Search for the cell housing the specified text and yield its [x, y] center coordinate. 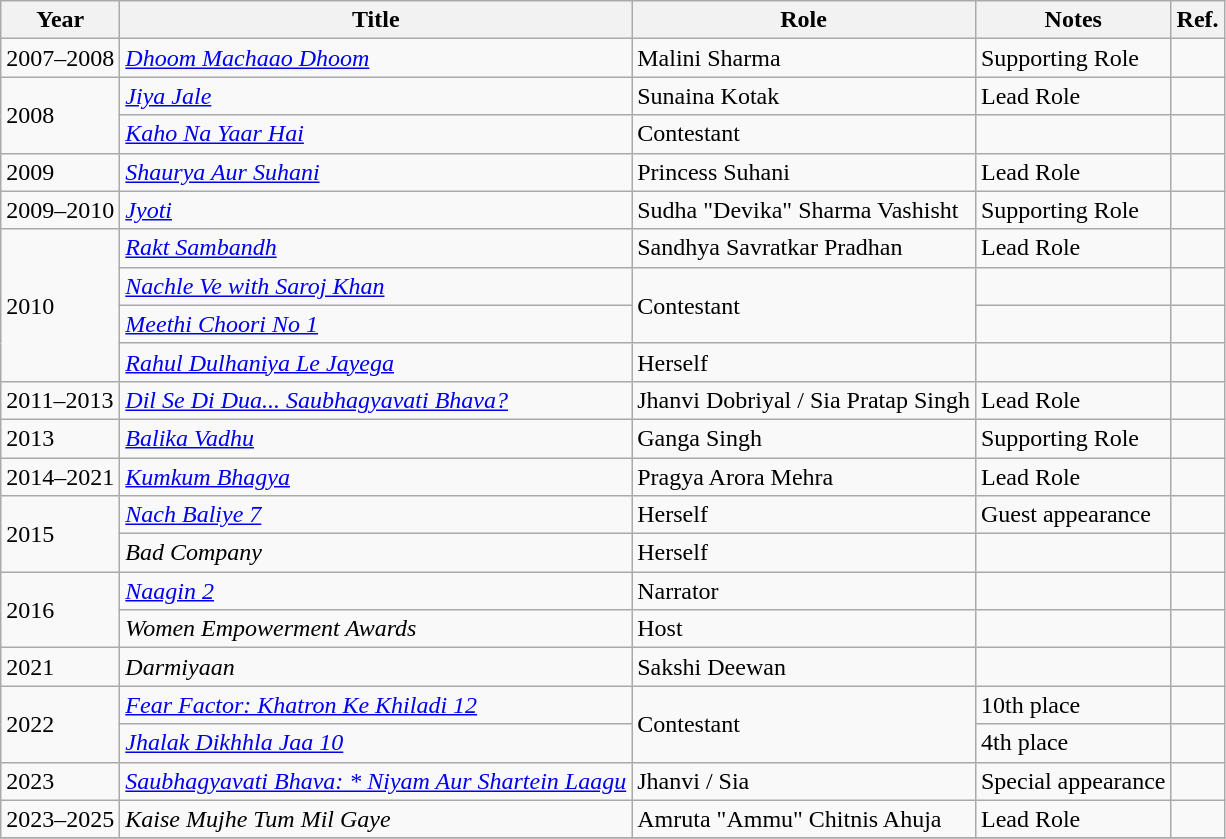
Jhanvi / Sia [804, 781]
2007–2008 [60, 58]
Kumkum Bhagya [376, 477]
2021 [60, 667]
2022 [60, 724]
Shaurya Aur Suhani [376, 172]
Rahul Dulhaniya Le Jayega [376, 362]
4th place [1073, 743]
Dhoom Machaao Dhoom [376, 58]
2023–2025 [60, 819]
Ref. [1198, 20]
10th place [1073, 705]
2015 [60, 534]
2016 [60, 610]
Fear Factor: Khatron Ke Khiladi 12 [376, 705]
Bad Company [376, 553]
2009 [60, 172]
Jyoti [376, 210]
2013 [60, 438]
Sunaina Kotak [804, 96]
Dil Se Di Dua... Saubhagyavati Bhava? [376, 400]
Women Empowerment Awards [376, 629]
Malini Sharma [804, 58]
Narrator [804, 591]
Darmiyaan [376, 667]
Rakt Sambandh [376, 248]
Naagin 2 [376, 591]
Meethi Choori No 1 [376, 324]
Kaise Mujhe Tum Mil Gaye [376, 819]
2009–2010 [60, 210]
Special appearance [1073, 781]
Jiya Jale [376, 96]
Sakshi Deewan [804, 667]
Pragya Arora Mehra [804, 477]
2011–2013 [60, 400]
Jhalak Dikhhla Jaa 10 [376, 743]
Role [804, 20]
2008 [60, 115]
Year [60, 20]
Balika Vadhu [376, 438]
Sudha "Devika" Sharma Vashisht [804, 210]
Title [376, 20]
Saubhagyavati Bhava: * Niyam Aur Shartein Laagu [376, 781]
Nachle Ve with Saroj Khan [376, 286]
2023 [60, 781]
Amruta "Ammu" Chitnis Ahuja [804, 819]
Kaho Na Yaar Hai [376, 134]
Sandhya Savratkar Pradhan [804, 248]
2014–2021 [60, 477]
Nach Baliye 7 [376, 515]
Ganga Singh [804, 438]
Princess Suhani [804, 172]
Guest appearance [1073, 515]
Notes [1073, 20]
Host [804, 629]
Jhanvi Dobriyal / Sia Pratap Singh [804, 400]
2010 [60, 305]
